Output the [x, y] coordinate of the center of the cell containing the given text.  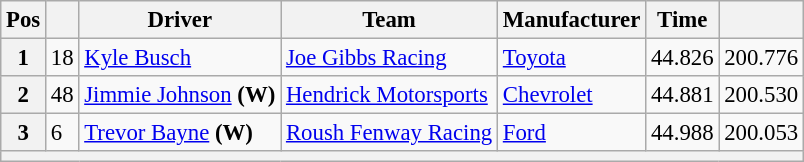
44.988 [682, 133]
48 [62, 95]
Kyle Busch [180, 58]
Roush Fenway Racing [390, 133]
1 [24, 58]
200.053 [762, 133]
200.776 [762, 58]
Joe Gibbs Racing [390, 58]
Team [390, 20]
Jimmie Johnson (W) [180, 95]
Driver [180, 20]
200.530 [762, 95]
Toyota [572, 58]
Chevrolet [572, 95]
6 [62, 133]
Time [682, 20]
18 [62, 58]
Manufacturer [572, 20]
Ford [572, 133]
3 [24, 133]
Trevor Bayne (W) [180, 133]
2 [24, 95]
44.881 [682, 95]
Hendrick Motorsports [390, 95]
44.826 [682, 58]
Pos [24, 20]
